Return the [x, y] coordinate for the center point of the cell that contains the specified text.  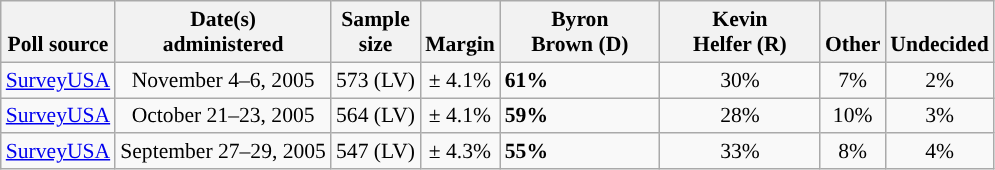
Date(s)administered [223, 32]
59% [580, 116]
2% [939, 80]
3% [939, 116]
Other [852, 32]
547 (LV) [376, 152]
8% [852, 152]
4% [939, 152]
573 (LV) [376, 80]
Poll source [58, 32]
Samplesize [376, 32]
± 4.3% [460, 152]
30% [740, 80]
7% [852, 80]
ByronBrown (D) [580, 32]
564 (LV) [376, 116]
10% [852, 116]
55% [580, 152]
33% [740, 152]
Margin [460, 32]
October 21–23, 2005 [223, 116]
September 27–29, 2005 [223, 152]
28% [740, 116]
KevinHelfer (R) [740, 32]
61% [580, 80]
November 4–6, 2005 [223, 80]
Undecided [939, 32]
